Output the (X, Y) coordinate of the center of the cell containing the given text.  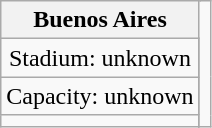
Buenos Aires (100, 20)
Stadium: unknown (100, 58)
Capacity: unknown (100, 96)
